Determine the (x, y) coordinate at the center of the cell enclosing the given text.  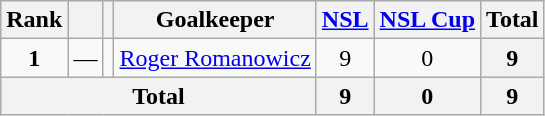
NSL Cup (427, 20)
Roger Romanowicz (215, 58)
NSL (345, 20)
— (86, 58)
Rank (34, 20)
1 (34, 58)
Goalkeeper (215, 20)
